From the cell containing the given text, extract its center point as [x, y] coordinate. 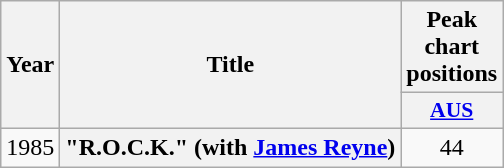
44 [452, 147]
Title [230, 65]
AUS [452, 111]
"R.O.C.K." (with James Reyne) [230, 147]
1985 [30, 147]
Peak chart positions [452, 47]
Year [30, 65]
